For the text-containing cell, return its midpoint in (X, Y) coordinate format. 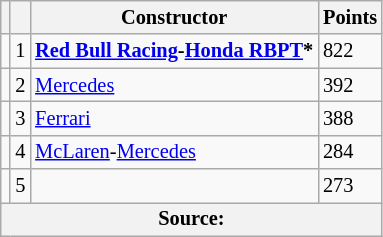
McLaren-Mercedes (174, 152)
822 (350, 51)
1 (20, 51)
Source: (192, 219)
5 (20, 186)
273 (350, 186)
388 (350, 118)
Ferrari (174, 118)
4 (20, 152)
2 (20, 85)
Points (350, 17)
Constructor (174, 17)
284 (350, 152)
Red Bull Racing-Honda RBPT* (174, 51)
Mercedes (174, 85)
392 (350, 85)
3 (20, 118)
